Determine the [X, Y] coordinate at the center of the cell enclosing the given text.  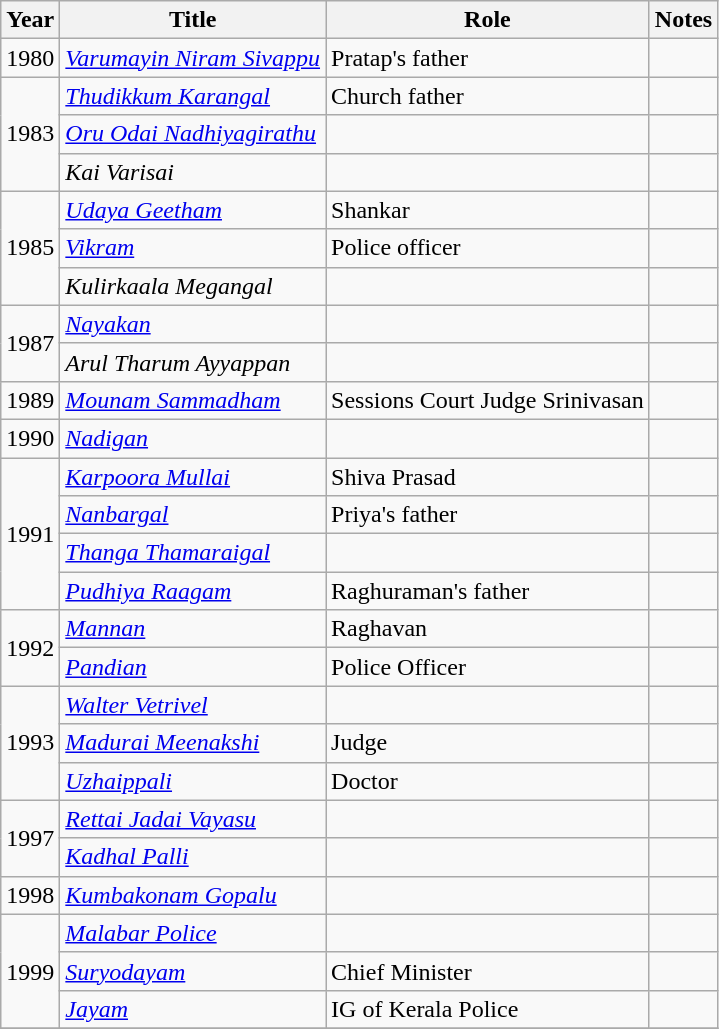
Title [193, 20]
Mounam Sammadham [193, 400]
1987 [30, 343]
Thanga Thamaraigal [193, 553]
Mannan [193, 629]
Role [488, 20]
Nadigan [193, 438]
Madurai Meenakshi [193, 743]
Kulirkaala Megangal [193, 286]
Raghavan [488, 629]
Church father [488, 96]
Shankar [488, 210]
1993 [30, 743]
Kumbakonam Gopalu [193, 895]
Year [30, 20]
Raghuraman's father [488, 591]
Doctor [488, 781]
1980 [30, 58]
Pratap's father [488, 58]
1983 [30, 134]
Kai Varisai [193, 172]
1998 [30, 895]
Kadhal Palli [193, 857]
1992 [30, 648]
Notes [683, 20]
1999 [30, 971]
1990 [30, 438]
Shiva Prasad [488, 477]
Malabar Police [193, 933]
Police Officer [488, 667]
Karpoora Mullai [193, 477]
Arul Tharum Ayyappan [193, 362]
1985 [30, 248]
Pandian [193, 667]
Suryodayam [193, 971]
Nayakan [193, 324]
Rettai Jadai Vayasu [193, 819]
Varumayin Niram Sivappu [193, 58]
1989 [30, 400]
Thudikkum Karangal [193, 96]
Judge [488, 743]
Chief Minister [488, 971]
1991 [30, 534]
Jayam [193, 1009]
Oru Odai Nadhiyagirathu [193, 134]
Nanbargal [193, 515]
Sessions Court Judge Srinivasan [488, 400]
Walter Vetrivel [193, 705]
Vikram [193, 248]
Uzhaippali [193, 781]
Pudhiya Raagam [193, 591]
IG of Kerala Police [488, 1009]
Priya's father [488, 515]
Police officer [488, 248]
Udaya Geetham [193, 210]
1997 [30, 838]
